Determine the (X, Y) coordinate at the center of the cell enclosing the given text.  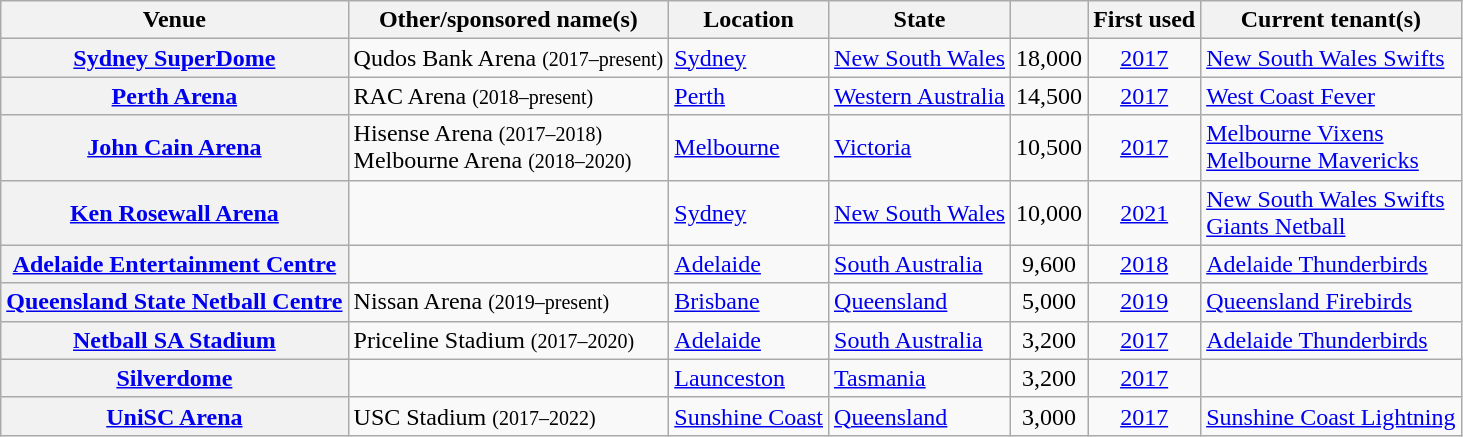
Hisense Arena (2017–2018)Melbourne Arena (2018–2020) (508, 148)
Sunshine Coast (749, 416)
5,000 (1050, 302)
Qudos Bank Arena (2017–present) (508, 58)
18,000 (1050, 58)
Nissan Arena (2019–present) (508, 302)
First used (1144, 20)
USC Stadium (2017–2022) (508, 416)
2021 (1144, 212)
New South Wales Swifts (1331, 58)
10,000 (1050, 212)
Priceline Stadium (2017–2020) (508, 340)
John Cain Arena (174, 148)
2019 (1144, 302)
Location (749, 20)
Melbourne VixensMelbourne Mavericks (1331, 148)
14,500 (1050, 96)
Perth (749, 96)
Current tenant(s) (1331, 20)
UniSC Arena (174, 416)
Perth Arena (174, 96)
3,000 (1050, 416)
RAC Arena (2018–present) (508, 96)
Western Australia (920, 96)
Ken Rosewall Arena (174, 212)
State (920, 20)
West Coast Fever (1331, 96)
Victoria (920, 148)
New South Wales SwiftsGiants Netball (1331, 212)
Sunshine Coast Lightning (1331, 416)
Brisbane (749, 302)
Sydney SuperDome (174, 58)
Adelaide Entertainment Centre (174, 264)
Melbourne (749, 148)
Venue (174, 20)
2018 (1144, 264)
10,500 (1050, 148)
Tasmania (920, 378)
9,600 (1050, 264)
Netball SA Stadium (174, 340)
Launceston (749, 378)
Other/sponsored name(s) (508, 20)
Queensland State Netball Centre (174, 302)
Silverdome (174, 378)
Queensland Firebirds (1331, 302)
